From the cell containing the given text, extract its center point as (X, Y) coordinate. 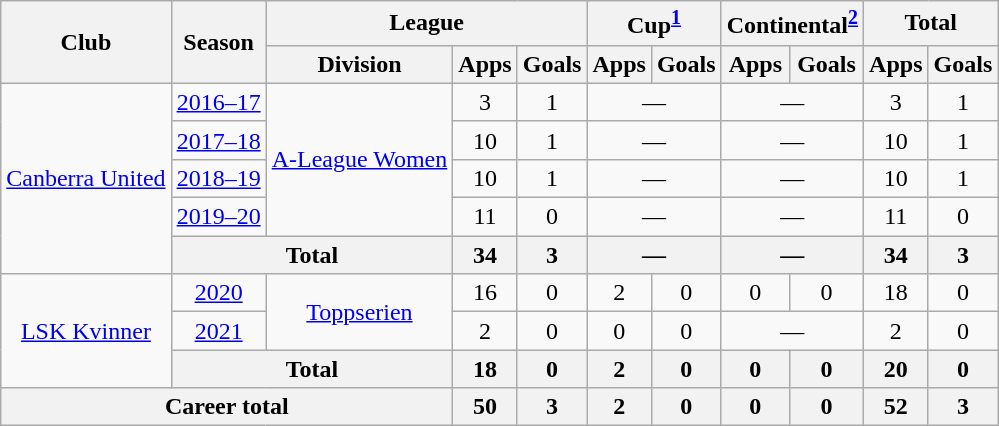
2018–19 (218, 178)
2020 (218, 293)
2021 (218, 331)
Cup1 (654, 24)
2017–18 (218, 140)
Canberra United (86, 178)
Continental2 (792, 24)
Toppserien (360, 312)
LSK Kvinner (86, 331)
16 (485, 293)
League (426, 24)
Club (86, 42)
2019–20 (218, 217)
2016–17 (218, 102)
Season (218, 42)
A-League Women (360, 159)
Division (360, 64)
50 (485, 407)
52 (896, 407)
Career total (227, 407)
20 (896, 369)
